Output the [x, y] coordinate of the center of the cell containing the given text.  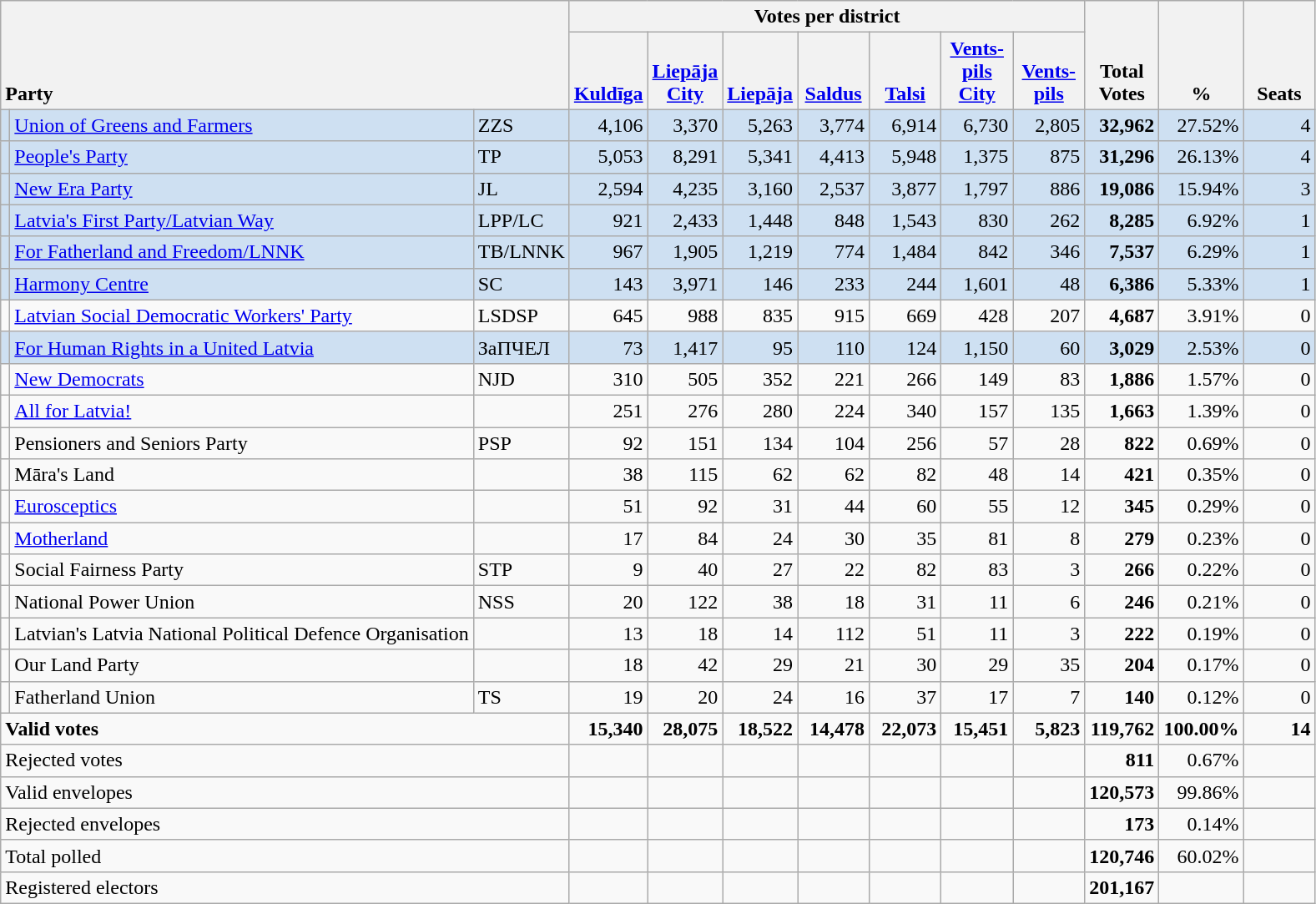
ЗаПЧЕЛ [521, 347]
Vents- pils City [977, 71]
18,522 [760, 729]
84 [685, 538]
9 [608, 570]
1,886 [1122, 379]
822 [1122, 443]
279 [1122, 538]
Eurosceptics [242, 507]
6,730 [977, 125]
Valid envelopes [285, 792]
Party [285, 55]
4,235 [685, 189]
Latvian Social Democratic Workers' Party [242, 316]
For Human Rights in a United Latvia [242, 347]
19 [608, 697]
Kuldīga [608, 71]
207 [1049, 316]
SC [521, 284]
22 [834, 570]
Votes per district [827, 17]
People's Party [242, 157]
3,029 [1122, 347]
2,594 [608, 189]
280 [760, 411]
Rejected votes [285, 760]
811 [1122, 760]
12 [1049, 507]
28 [1049, 443]
122 [685, 602]
669 [905, 316]
42 [685, 665]
149 [977, 379]
5,053 [608, 157]
119,762 [1122, 729]
1.57% [1202, 379]
22,073 [905, 729]
15,340 [608, 729]
JL [521, 189]
TS [521, 697]
1,663 [1122, 411]
Total Votes [1122, 55]
830 [977, 220]
146 [760, 284]
2,433 [685, 220]
915 [834, 316]
NJD [521, 379]
428 [977, 316]
NSS [521, 602]
40 [685, 570]
99.86% [1202, 792]
New Era Party [242, 189]
8 [1049, 538]
1,905 [685, 252]
44 [834, 507]
886 [1049, 189]
LSDSP [521, 316]
0.67% [1202, 760]
173 [1122, 824]
8,285 [1122, 220]
81 [977, 538]
135 [1049, 411]
346 [1049, 252]
27.52% [1202, 125]
Talsi [905, 71]
115 [685, 475]
262 [1049, 220]
55 [977, 507]
988 [685, 316]
Māra's Land [242, 475]
14,478 [834, 729]
842 [977, 252]
1,150 [977, 347]
967 [608, 252]
4,413 [834, 157]
37 [905, 697]
221 [834, 379]
Our Land Party [242, 665]
STP [521, 570]
5.33% [1202, 284]
0.23% [1202, 538]
505 [685, 379]
3,774 [834, 125]
276 [685, 411]
All for Latvia! [242, 411]
340 [905, 411]
233 [834, 284]
95 [760, 347]
5,948 [905, 157]
110 [834, 347]
28,075 [685, 729]
National Power Union [242, 602]
Rejected envelopes [285, 824]
0.69% [1202, 443]
31,296 [1122, 157]
5,341 [760, 157]
835 [760, 316]
140 [1122, 697]
120,573 [1122, 792]
1,375 [977, 157]
124 [905, 347]
104 [834, 443]
Union of Greens and Farmers [242, 125]
3,971 [685, 284]
921 [608, 220]
60.02% [1202, 856]
848 [834, 220]
% [1202, 55]
6.92% [1202, 220]
5,823 [1049, 729]
2.53% [1202, 347]
7,537 [1122, 252]
345 [1122, 507]
100.00% [1202, 729]
19,086 [1122, 189]
256 [905, 443]
112 [834, 634]
774 [834, 252]
Seats [1279, 55]
Fatherland Union [242, 697]
151 [685, 443]
TB/LNNK [521, 252]
204 [1122, 665]
875 [1049, 157]
134 [760, 443]
120,746 [1122, 856]
Valid votes [285, 729]
1.39% [1202, 411]
Social Fairness Party [242, 570]
5,263 [760, 125]
Liepāja City [685, 71]
6.29% [1202, 252]
310 [608, 379]
645 [608, 316]
222 [1122, 634]
Motherland [242, 538]
ZZS [521, 125]
2,805 [1049, 125]
Harmony Centre [242, 284]
1,448 [760, 220]
32,962 [1122, 125]
For Fatherland and Freedom/LNNK [242, 252]
0.14% [1202, 824]
1,219 [760, 252]
1,797 [977, 189]
13 [608, 634]
LPP/LC [521, 220]
6,386 [1122, 284]
New Democrats [242, 379]
0.29% [1202, 507]
21 [834, 665]
TP [521, 157]
1,484 [905, 252]
352 [760, 379]
Latvian's Latvia National Political Defence Organisation [242, 634]
244 [905, 284]
143 [608, 284]
2,537 [834, 189]
Total polled [285, 856]
0.17% [1202, 665]
Vents- pils [1049, 71]
1,543 [905, 220]
0.19% [1202, 634]
4,106 [608, 125]
6,914 [905, 125]
15,451 [977, 729]
1,417 [685, 347]
157 [977, 411]
3,877 [905, 189]
246 [1122, 602]
15.94% [1202, 189]
Saldus [834, 71]
Pensioners and Seniors Party [242, 443]
6 [1049, 602]
224 [834, 411]
3,370 [685, 125]
16 [834, 697]
1,601 [977, 284]
73 [608, 347]
8,291 [685, 157]
PSP [521, 443]
26.13% [1202, 157]
251 [608, 411]
3.91% [1202, 316]
Latvia's First Party/Latvian Way [242, 220]
57 [977, 443]
201,167 [1122, 887]
0.21% [1202, 602]
3,160 [760, 189]
27 [760, 570]
7 [1049, 697]
Registered electors [285, 887]
421 [1122, 475]
0.22% [1202, 570]
0.35% [1202, 475]
0.12% [1202, 697]
4,687 [1122, 316]
Liepāja [760, 71]
